For the text-containing cell, return its midpoint in [X, Y] coordinate format. 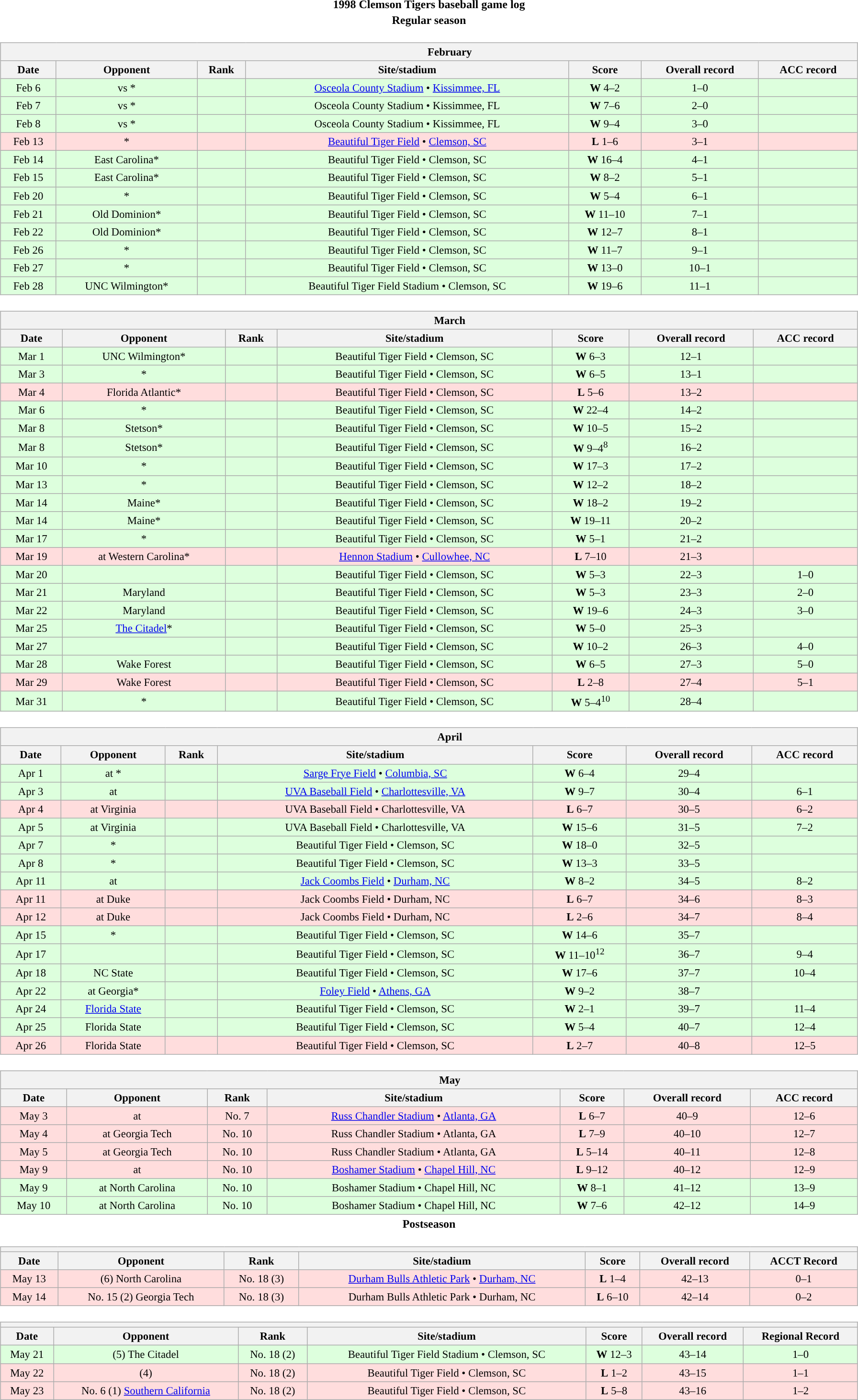
Apr 15 [31, 935]
42–14 [695, 1297]
W 12–2 [590, 484]
5–0 [805, 664]
29–4 [689, 773]
Apr 24 [31, 1009]
34–5 [689, 881]
May 23 [27, 1390]
W 2–1 [579, 1009]
32–5 [689, 845]
12–9 [804, 1170]
8–4 [804, 917]
W 19–11 [590, 520]
May 5 [34, 1152]
(5) The Citadel [146, 1355]
Feb 6 [29, 88]
April [429, 737]
W 12–3 [614, 1355]
26–3 [691, 646]
10–4 [804, 973]
Feb 14 [29, 160]
12–4 [804, 1027]
0–1 [803, 1279]
Mar 22 [32, 610]
W 14–6 [579, 935]
22–3 [691, 574]
1–2 [801, 1390]
L 7–10 [590, 556]
W 5–410 [590, 701]
34–7 [689, 917]
33–5 [689, 863]
Mar 4 [32, 392]
W 9–2 [579, 991]
Mar 21 [32, 593]
Hennon Stadium • Cullowhee, NC [415, 556]
W 4–2 [605, 88]
12–7 [804, 1133]
May 4 [34, 1133]
1–1 [801, 1372]
L 9–12 [592, 1170]
W 9–7 [579, 791]
May [429, 1080]
L 1–6 [605, 142]
13–1 [691, 374]
L 6–10 [613, 1297]
W 8–1 [592, 1187]
W 9–4 [605, 124]
0–2 [803, 1297]
9–4 [804, 954]
Feb 21 [29, 214]
13–2 [691, 392]
L 5–14 [592, 1152]
Feb 27 [29, 268]
Mar 25 [32, 628]
37–7 [689, 973]
14–2 [691, 410]
Feb 8 [29, 124]
12–1 [691, 356]
43–16 [693, 1390]
Feb 7 [29, 106]
Mar 19 [32, 556]
Apr 18 [31, 973]
7–1 [700, 214]
Apr 4 [31, 809]
February [429, 52]
40–8 [689, 1045]
W 6–3 [590, 356]
11–1 [700, 286]
23–3 [691, 593]
38–7 [689, 991]
4–0 [805, 646]
17–2 [691, 466]
8–3 [804, 899]
The Citadel* [144, 628]
W 11–10 [605, 214]
31–5 [689, 827]
at * [113, 773]
Mar 17 [32, 538]
L 2–6 [579, 917]
Mar 29 [32, 683]
40–11 [688, 1152]
W 15–6 [579, 827]
Apr 12 [31, 917]
34–6 [689, 899]
4–1 [700, 160]
W 5–1 [590, 538]
27–4 [691, 683]
L 7–9 [592, 1133]
19–2 [691, 503]
42–12 [688, 1206]
ACCT Record [803, 1261]
L 2–7 [579, 1045]
W 6–4 [579, 773]
L 1–4 [613, 1279]
20–2 [691, 520]
W 9–48 [590, 447]
Mar 10 [32, 466]
W 10–5 [590, 428]
43–14 [693, 1355]
No. 15 (2) Georgia Tech [141, 1297]
40–9 [688, 1116]
12–8 [804, 1152]
(6) North Carolina [141, 1279]
12–5 [804, 1045]
30–4 [689, 791]
7–2 [804, 827]
May 21 [27, 1355]
40–12 [688, 1170]
Apr 8 [31, 863]
3–1 [700, 142]
Feb 20 [29, 196]
Mar 13 [32, 484]
42–13 [695, 1279]
W 11–7 [605, 250]
36–7 [689, 954]
May 14 [29, 1297]
Mar 1 [32, 356]
13–9 [804, 1187]
18–2 [691, 484]
35–7 [689, 935]
NC State [113, 973]
9–1 [700, 250]
8–1 [700, 232]
Florida Atlantic* [144, 392]
W 18–2 [590, 503]
W 13–0 [605, 268]
Feb 26 [29, 250]
Regional Record [801, 1336]
Sarge Frye Field • Columbia, SC [375, 773]
16–2 [691, 447]
No. 6 (1) Southern California [146, 1390]
W 17–6 [579, 973]
Feb 13 [29, 142]
10–1 [700, 268]
L 5–8 [614, 1390]
Feb 22 [29, 232]
27–3 [691, 664]
W 5–0 [590, 628]
25–3 [691, 628]
6–2 [804, 809]
Apr 22 [31, 991]
Feb 28 [29, 286]
L 5–6 [590, 392]
L 2–8 [590, 683]
40–7 [689, 1027]
May 22 [27, 1372]
Apr 5 [31, 827]
March [429, 320]
Apr 7 [31, 845]
Mar 3 [32, 374]
41–12 [688, 1187]
W 18–0 [579, 845]
40–10 [688, 1133]
at Western Carolina* [144, 556]
May 13 [29, 1279]
W 12–7 [605, 232]
11–4 [804, 1009]
14–9 [804, 1206]
(4) [146, 1372]
May 3 [34, 1116]
43–15 [693, 1372]
Mar 20 [32, 574]
W 22–4 [590, 410]
Apr 3 [31, 791]
24–3 [691, 610]
W 16–4 [605, 160]
Mar 28 [32, 664]
Apr 25 [31, 1027]
Mar 27 [32, 646]
Apr 1 [31, 773]
Apr 26 [31, 1045]
28–4 [691, 701]
May 10 [34, 1206]
12–6 [804, 1116]
Mar 31 [32, 701]
W 17–3 [590, 466]
L 1–2 [614, 1372]
at Georgia* [113, 991]
W 10–2 [590, 646]
21–2 [691, 538]
No. 7 [237, 1116]
Feb 15 [29, 178]
Mar 6 [32, 410]
15–2 [691, 428]
W 11–1012 [579, 954]
8–2 [804, 881]
Foley Field • Athens, GA [375, 991]
30–5 [689, 809]
39–7 [689, 1009]
21–3 [691, 556]
W 13–3 [579, 863]
Apr 17 [31, 954]
